Pinpoint the cell where the given text exists, returning its [x, y] midpoint coordinate. 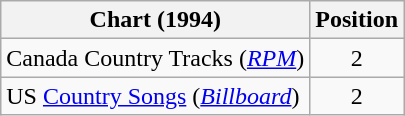
Position [357, 20]
Chart (1994) [156, 20]
US Country Songs (Billboard) [156, 96]
Canada Country Tracks (RPM) [156, 58]
